Identify which cell holds the provided text, then report its (X, Y) central coordinate. 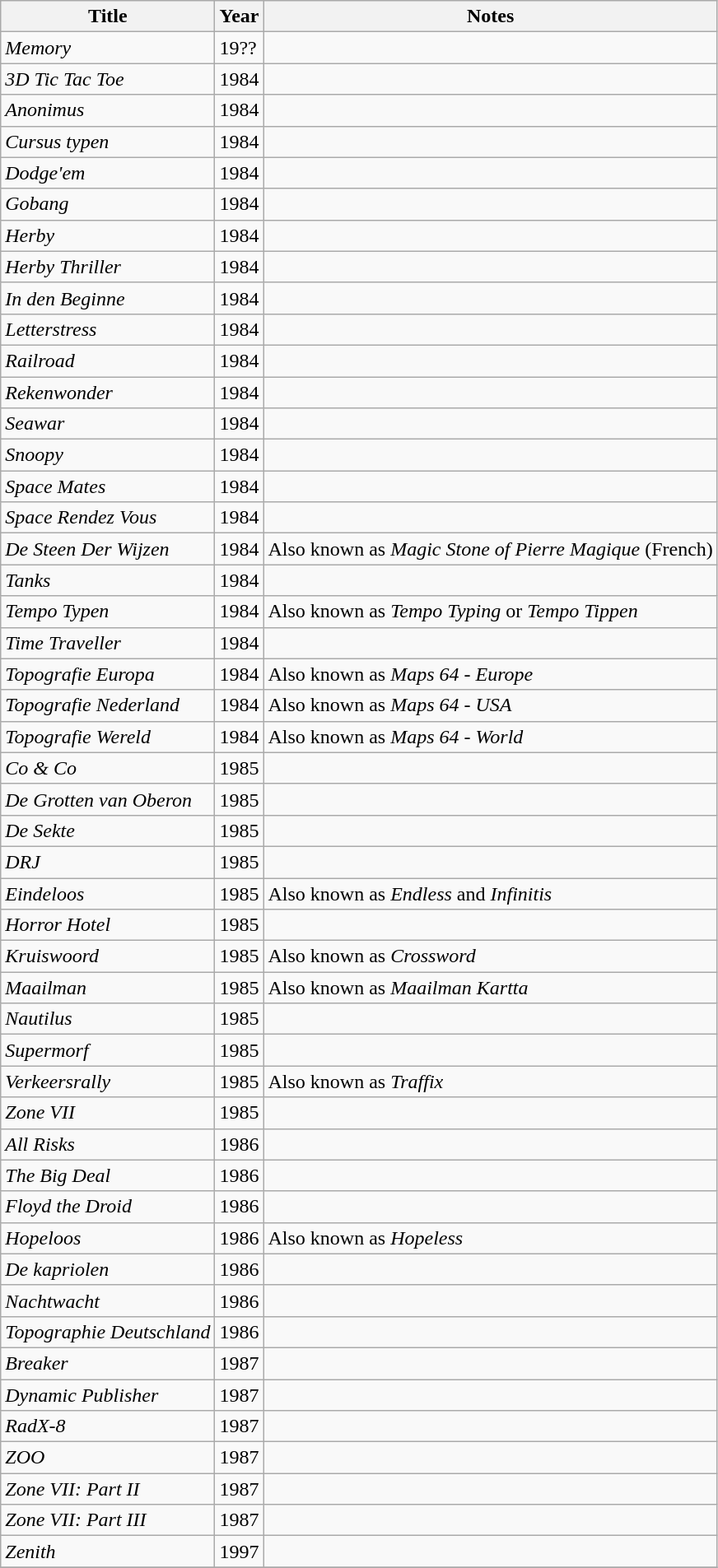
Floyd the Droid (108, 1207)
ZOO (108, 1458)
Rekenwonder (108, 393)
3D Tic Tac Toe (108, 79)
Year (239, 16)
Gobang (108, 204)
Also known as Maps 64 - USA (491, 705)
1997 (239, 1552)
Memory (108, 48)
De kapriolen (108, 1269)
Also known as Maps 64 - World (491, 737)
Hopeloos (108, 1238)
Also known as Tempo Typing or Tempo Tippen (491, 612)
Also known as Hopeless (491, 1238)
DRJ (108, 862)
Herby (108, 235)
Dodge'em (108, 173)
De Steen Der Wijzen (108, 549)
Dynamic Publisher (108, 1395)
Time Traveller (108, 643)
Horror Hotel (108, 925)
Zone VII (108, 1113)
Co & Co (108, 768)
In den Beginne (108, 298)
Tanks (108, 580)
De Grotten van Oberon (108, 799)
Nautilus (108, 1019)
Also known as Maps 64 - Europe (491, 674)
Letterstress (108, 329)
Maailman (108, 988)
Also known as Traffix (491, 1082)
Supermorf (108, 1050)
Notes (491, 16)
19?? (239, 48)
All Risks (108, 1144)
Also known as Endless and Infinitis (491, 893)
Also known as Magic Stone of Pierre Magique (French) (491, 549)
De Sekte (108, 831)
Snoopy (108, 455)
Topografie Nederland (108, 705)
Breaker (108, 1363)
Herby Thriller (108, 267)
Cursus typen (108, 142)
Zenith (108, 1552)
RadX-8 (108, 1426)
Topografie Wereld (108, 737)
Anonimus (108, 110)
Seawar (108, 424)
Space Rendez Vous (108, 518)
Kruiswoord (108, 956)
Nachtwacht (108, 1300)
Also known as Maailman Kartta (491, 988)
Eindeloos (108, 893)
Title (108, 16)
Tempo Typen (108, 612)
Zone VII: Part II (108, 1489)
Also known as Crossword (491, 956)
The Big Deal (108, 1175)
Zone VII: Part III (108, 1520)
Topographie Deutschland (108, 1332)
Verkeersrally (108, 1082)
Topografie Europa (108, 674)
Space Mates (108, 486)
Railroad (108, 361)
